Identify which cell holds the provided text, then report its [x, y] central coordinate. 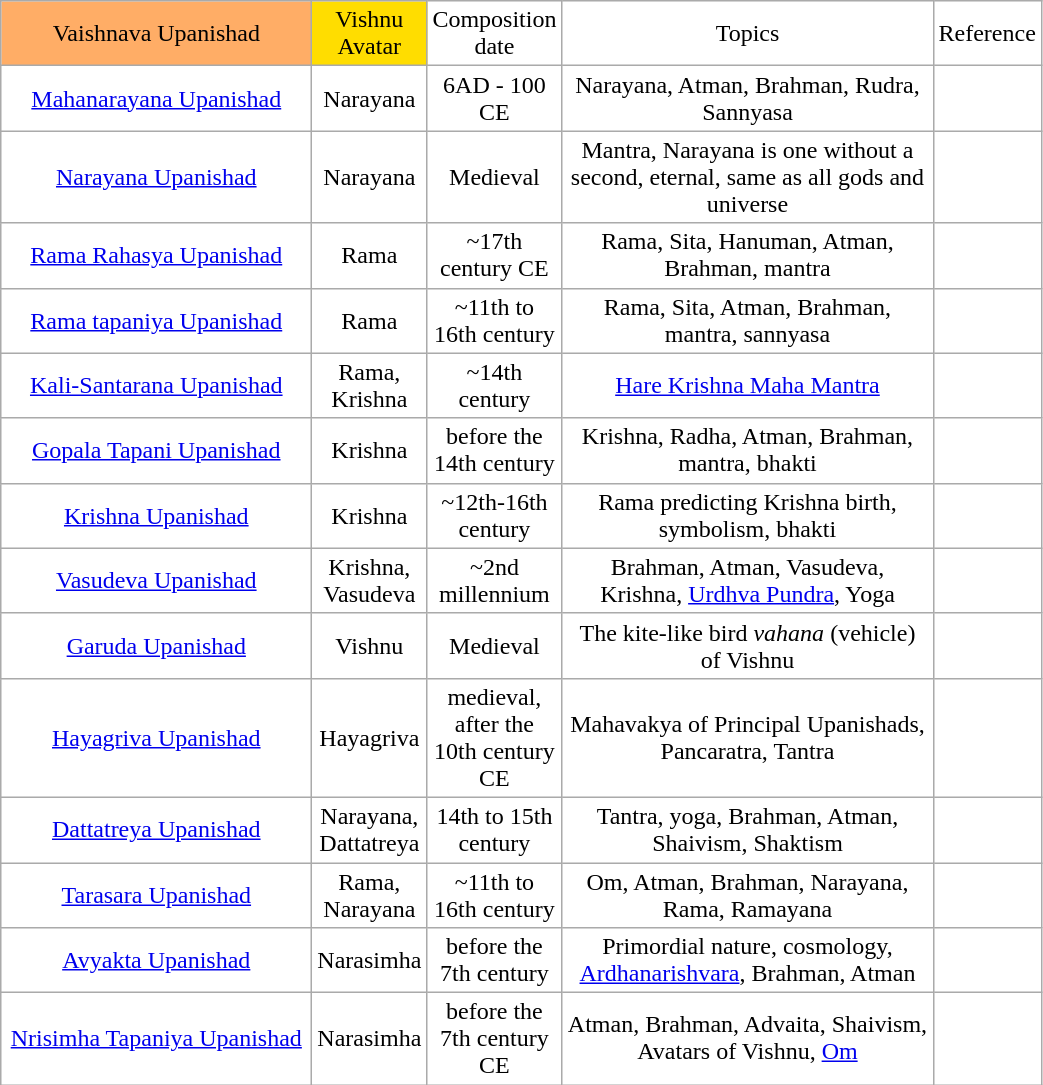
Vishnu [370, 646]
before the 7th century CE [494, 1039]
medieval, after the 10th century CE [494, 738]
Rama, Narayana [370, 894]
Narayana, Atman, Brahman, Rudra, Sannyasa [748, 98]
Topics [748, 34]
Kali-Santarana Upanishad [156, 386]
Composition date [494, 34]
Hare Krishna Maha Mantra [748, 386]
Reference [987, 34]
Vasudeva Upanishad [156, 580]
Krishna, Vasudeva [370, 580]
Mahavakya of Principal Upanishads, Pancaratra, Tantra [748, 738]
before the 14th century [494, 450]
Hayagriva Upanishad [156, 738]
Primordial nature, cosmology, Ardhanarishvara, Brahman, Atman [748, 960]
Rama, Krishna [370, 386]
14th to 15th century [494, 830]
Mahanarayana Upanishad [156, 98]
Krishna Upanishad [156, 516]
Tantra, yoga, Brahman, Atman, Shaivism, Shaktism [748, 830]
Om, Atman, Brahman, Narayana, Rama, Ramayana [748, 894]
before the 7th century [494, 960]
Dattatreya Upanishad [156, 830]
Tarasara Upanishad [156, 894]
Vaishnava Upanishad [156, 34]
Avyakta Upanishad [156, 960]
Narayana Upanishad [156, 177]
Gopala Tapani Upanishad [156, 450]
Narayana, Dattatreya [370, 830]
The kite-like bird vahana (vehicle) of Vishnu [748, 646]
Krishna, Radha, Atman, Brahman, mantra, bhakti [748, 450]
Rama predicting Krishna birth, symbolism, bhakti [748, 516]
Rama Rahasya Upanishad [156, 256]
Garuda Upanishad [156, 646]
Vishnu Avatar [370, 34]
Rama, Sita, Atman, Brahman, mantra, sannyasa [748, 320]
Rama, Sita, Hanuman, Atman, Brahman, mantra [748, 256]
~14th century [494, 386]
Rama tapaniya Upanishad [156, 320]
6AD - 100 CE [494, 98]
Brahman, Atman, Vasudeva, Krishna, Urdhva Pundra, Yoga [748, 580]
Atman, Brahman, Advaita, Shaivism, Avatars of Vishnu, Om [748, 1039]
Mantra, Narayana is one without a second, eternal, same as all gods and universe [748, 177]
Hayagriva [370, 738]
~12th-16th century [494, 516]
~2nd millennium [494, 580]
Nrisimha Tapaniya Upanishad [156, 1039]
~17th century CE [494, 256]
